From the cell containing the given text, extract its center point as (x, y) coordinate. 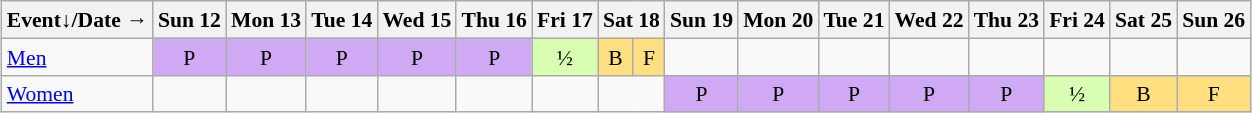
Women (78, 94)
Mon 20 (778, 20)
Fri 17 (565, 20)
Sat 25 (1144, 20)
Sun 12 (190, 20)
Wed 15 (416, 20)
Thu 16 (494, 20)
Sun 26 (1214, 20)
Mon 13 (266, 20)
Wed 22 (928, 20)
Tue 14 (342, 20)
Fri 24 (1077, 20)
Thu 23 (1007, 20)
Sat 18 (632, 20)
Men (78, 56)
Tue 21 (854, 20)
Event↓/Date → (78, 20)
Sun 19 (702, 20)
